Extract the [X, Y] coordinate from the center of the cell holding the provided text.  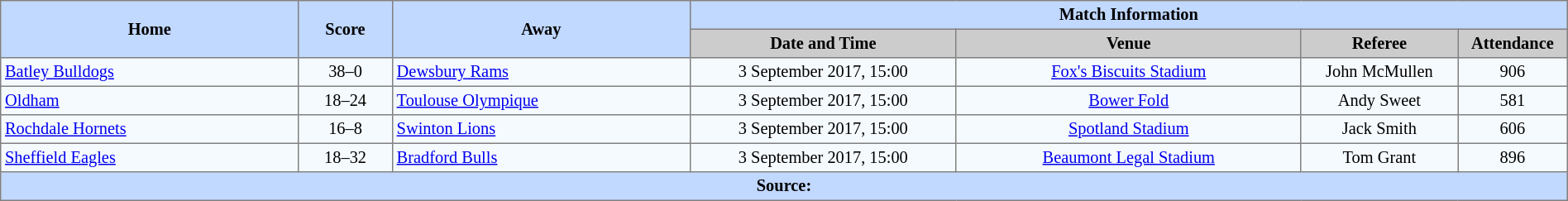
Attendance [1513, 43]
16–8 [346, 129]
Score [346, 30]
896 [1513, 157]
Away [541, 30]
Bower Fold [1128, 100]
Dewsbury Rams [541, 72]
581 [1513, 100]
Swinton Lions [541, 129]
18–24 [346, 100]
Venue [1128, 43]
Rochdale Hornets [150, 129]
Referee [1379, 43]
Batley Bulldogs [150, 72]
Spotland Stadium [1128, 129]
Source: [784, 186]
Andy Sweet [1379, 100]
Match Information [1128, 15]
John McMullen [1379, 72]
Date and Time [823, 43]
606 [1513, 129]
Bradford Bulls [541, 157]
Toulouse Olympique [541, 100]
Jack Smith [1379, 129]
38–0 [346, 72]
906 [1513, 72]
Home [150, 30]
Beaumont Legal Stadium [1128, 157]
Oldham [150, 100]
Sheffield Eagles [150, 157]
Tom Grant [1379, 157]
Fox's Biscuits Stadium [1128, 72]
18–32 [346, 157]
